Locate the cell with the specified text and output its [X, Y] center coordinate. 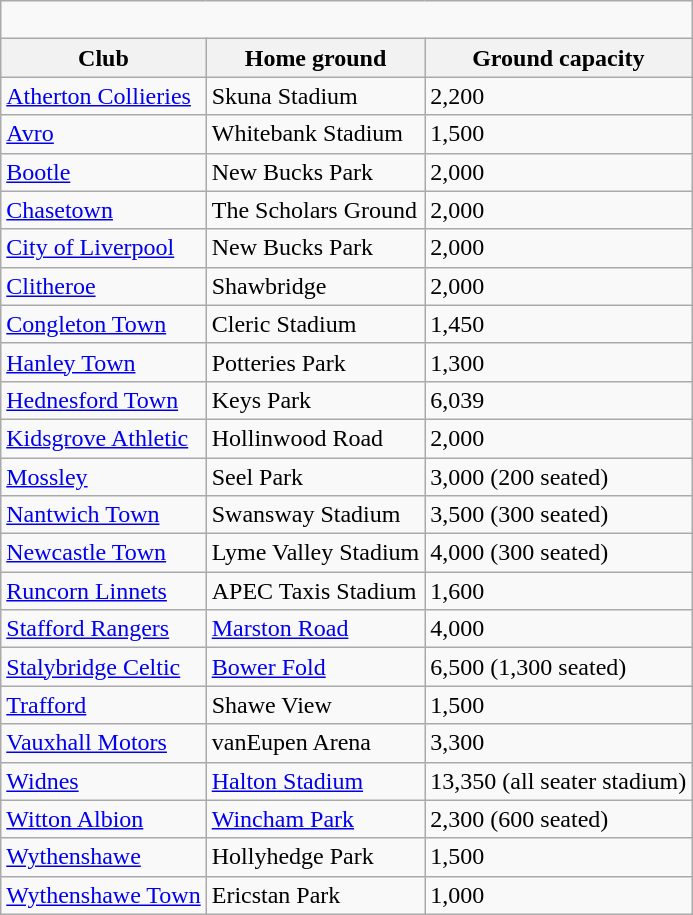
Keys Park [316, 400]
Shawbridge [316, 286]
Home ground [316, 58]
2,200 [558, 96]
6,039 [558, 400]
Kidsgrove Athletic [104, 438]
Ground capacity [558, 58]
Wincham Park [316, 819]
4,000 [558, 629]
2,300 (600 seated) [558, 819]
Nantwich Town [104, 515]
Lyme Valley Stadium [316, 553]
1,450 [558, 324]
Chasetown [104, 210]
Hednesford Town [104, 400]
3,000 (200 seated) [558, 477]
Hanley Town [104, 362]
Bootle [104, 172]
Ericstan Park [316, 895]
Potteries Park [316, 362]
Shawe View [316, 705]
Hollyhedge Park [316, 857]
Avro [104, 134]
City of Liverpool [104, 248]
Hollinwood Road [316, 438]
Halton Stadium [316, 781]
Skuna Stadium [316, 96]
Witton Albion [104, 819]
Marston Road [316, 629]
Cleric Stadium [316, 324]
Atherton Collieries [104, 96]
Club [104, 58]
Widnes [104, 781]
Trafford [104, 705]
Vauxhall Motors [104, 743]
Stalybridge Celtic [104, 667]
Mossley [104, 477]
Runcorn Linnets [104, 591]
APEC Taxis Stadium [316, 591]
Bower Fold [316, 667]
3,300 [558, 743]
1,300 [558, 362]
Wythenshawe [104, 857]
Stafford Rangers [104, 629]
1,000 [558, 895]
vanEupen Arena [316, 743]
Clitheroe [104, 286]
13,350 (all seater stadium) [558, 781]
Wythenshawe Town [104, 895]
Newcastle Town [104, 553]
4,000 (300 seated) [558, 553]
3,500 (300 seated) [558, 515]
The Scholars Ground [316, 210]
Whitebank Stadium [316, 134]
Swansway Stadium [316, 515]
6,500 (1,300 seated) [558, 667]
Congleton Town [104, 324]
1,600 [558, 591]
Seel Park [316, 477]
